From the cell containing the given text, extract its center point as (x, y) coordinate. 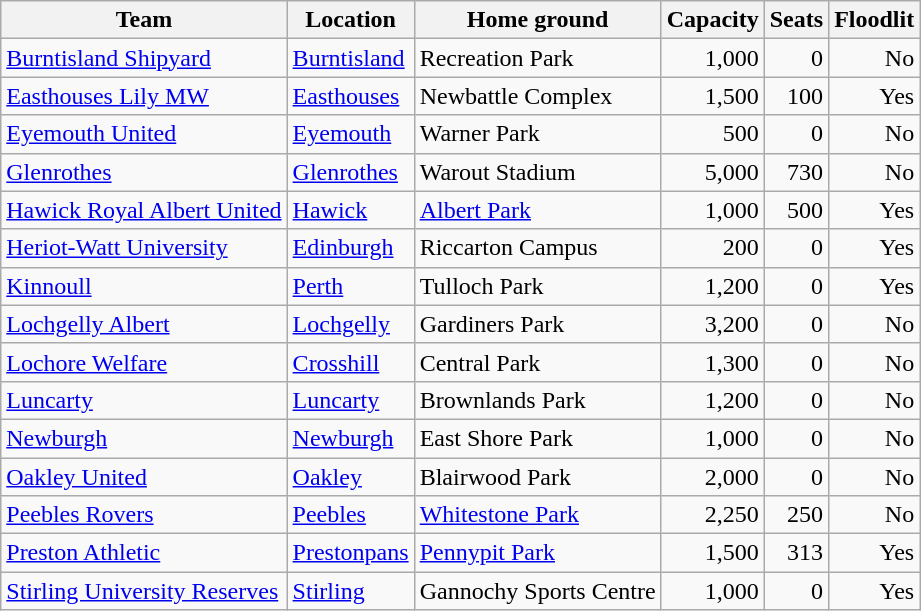
Prestonpans (350, 553)
Floodlit (874, 20)
Eyemouth United (144, 134)
Team (144, 20)
Warner Park (538, 134)
Warout Stadium (538, 172)
Blairwood Park (538, 477)
Stirling University Reserves (144, 591)
Capacity (712, 20)
Central Park (538, 362)
Perth (350, 286)
Recreation Park (538, 58)
3,200 (712, 324)
Burntisland (350, 58)
313 (796, 553)
Easthouses Lily MW (144, 96)
Preston Athletic (144, 553)
100 (796, 96)
Tulloch Park (538, 286)
5,000 (712, 172)
Pennypit Park (538, 553)
Eyemouth (350, 134)
Home ground (538, 20)
Kinnoull (144, 286)
2,000 (712, 477)
730 (796, 172)
Peebles Rovers (144, 515)
Heriot-Watt University (144, 248)
Oakley (350, 477)
Burntisland Shipyard (144, 58)
Peebles (350, 515)
Lochore Welfare (144, 362)
Seats (796, 20)
Hawick Royal Albert United (144, 210)
Whitestone Park (538, 515)
Gardiners Park (538, 324)
Location (350, 20)
200 (712, 248)
Lochgelly (350, 324)
Newbattle Complex (538, 96)
Oakley United (144, 477)
Riccarton Campus (538, 248)
East Shore Park (538, 438)
Lochgelly Albert (144, 324)
Hawick (350, 210)
Crosshill (350, 362)
Albert Park (538, 210)
1,300 (712, 362)
Brownlands Park (538, 400)
Edinburgh (350, 248)
Easthouses (350, 96)
2,250 (712, 515)
Gannochy Sports Centre (538, 591)
Stirling (350, 591)
250 (796, 515)
